Detect which cell encompasses the target text, then output its (X, Y) center coordinate. 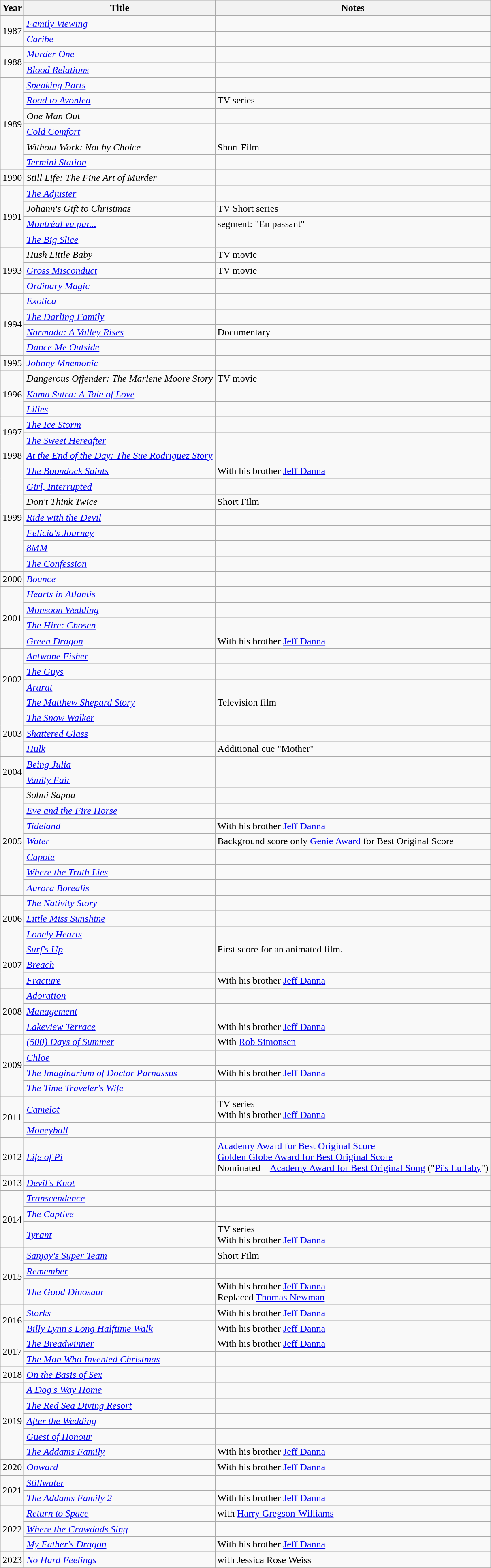
with Harry Gregson-Williams (353, 1514)
Termini Station (120, 162)
Green Dragon (120, 641)
On the Basis of Sex (120, 1375)
segment: "En passant" (353, 224)
2009 (12, 1065)
The Red Sea Diving Resort (120, 1405)
2007 (12, 965)
2021 (12, 1491)
Documentary (353, 332)
Gross Misconduct (120, 270)
2004 (12, 772)
Dance Me Outside (120, 347)
The Imaginarium of Doctor Parnassus (120, 1073)
8MM (120, 548)
Surf's Up (120, 950)
At the End of the Day: The Sue Rodriguez Story (120, 456)
Shattered Glass (120, 734)
With Rob Simonsen (353, 1042)
2022 (12, 1529)
Bounce (120, 579)
Ordinary Magic (120, 286)
Hearts in Atlantis (120, 594)
Guest of Honour (120, 1436)
Girl, Interrupted (120, 487)
1990 (12, 178)
The Adjuster (120, 193)
Lonely Hearts (120, 934)
Fracture (120, 980)
The Addams Family 2 (120, 1498)
Johnny Mnemonic (120, 363)
2018 (12, 1375)
Onward (120, 1467)
Monsoon Wedding (120, 610)
Tyrant (120, 1235)
Where the Truth Lies (120, 872)
The Big Slice (120, 240)
Sanjay's Super Team (120, 1256)
The Darling Family (120, 317)
Life of Pi (120, 1156)
Ride with the Devil (120, 517)
No Hard Feelings (120, 1560)
The Boondock Saints (120, 471)
Montréal vu par... (120, 224)
Vanity Fair (120, 780)
2020 (12, 1467)
The Snow Walker (120, 718)
1993 (12, 270)
Don't Think Twice (120, 502)
Background score only Genie Award for Best Original Score (353, 841)
(500) Days of Summer (120, 1042)
Devil's Knot (120, 1183)
Exotica (120, 301)
First score for an animated film. (353, 950)
1988 (12, 62)
Eve and the Fire Horse (120, 811)
The Captive (120, 1214)
Ararat (120, 687)
2014 (12, 1219)
Being Julia (120, 764)
2017 (12, 1351)
1999 (12, 517)
The Hire: Chosen (120, 625)
Caribe (120, 39)
1994 (12, 324)
Speaking Parts (120, 85)
Narmada: A Valley Rises (120, 332)
The Ice Storm (120, 425)
2015 (12, 1276)
Blood Relations (120, 70)
The Matthew Shepard Story (120, 703)
2023 (12, 1560)
2006 (12, 918)
with Jessica Rose Weiss (353, 1560)
2008 (12, 1011)
The Confession (120, 564)
After the Wedding (120, 1421)
Return to Space (120, 1514)
The Guys (120, 671)
Camelot (120, 1109)
Chloe (120, 1057)
Capote (120, 857)
Storks (120, 1313)
Tideland (120, 826)
Transcendence (120, 1198)
One Man Out (120, 116)
Road to Avonlea (120, 101)
Johann's Gift to Christmas (120, 209)
TV series (353, 101)
Remember (120, 1271)
TV seriesWith his brother Jeff Danna (353, 1235)
The Man Who Invented Christmas (120, 1359)
Management (120, 1011)
TV Short series (353, 209)
Still Life: The Fine Art of Murder (120, 178)
2001 (12, 618)
2016 (12, 1321)
Additional cue "Mother" (353, 749)
A Dog's Way Home (120, 1390)
Academy Award for Best Original Score Golden Globe Award for Best Original Score Nominated – Academy Award for Best Original Song ("Pi's Lullaby") (353, 1156)
The Sweet Hereafter (120, 440)
The Nativity Story (120, 903)
Title (120, 8)
Moneyball (120, 1130)
The Addams Family (120, 1452)
Sohni Sapna (120, 795)
Breach (120, 965)
Television film (353, 703)
Aurora Borealis (120, 888)
Water (120, 841)
Stillwater (120, 1483)
TV series With his brother Jeff Danna (353, 1109)
Year (12, 8)
2013 (12, 1183)
1989 (12, 124)
Hush Little Baby (120, 255)
2005 (12, 841)
1996 (12, 394)
Lakeview Terrace (120, 1027)
2011 (12, 1117)
2002 (12, 679)
Dangerous Offender: The Marlene Moore Story (120, 378)
2012 (12, 1156)
Little Miss Sunshine (120, 918)
1998 (12, 456)
The Breadwinner (120, 1344)
1995 (12, 363)
The Good Dinosaur (120, 1292)
Kama Sutra: A Tale of Love (120, 394)
Where the Crawdads Sing (120, 1529)
Antwone Fisher (120, 656)
1997 (12, 432)
Adoration (120, 996)
Murder One (120, 54)
With his brother Jeff DannaReplaced Thomas Newman (353, 1292)
Billy Lynn's Long Halftime Walk (120, 1328)
Notes (353, 8)
My Father's Dragon (120, 1544)
Felicia's Journey (120, 533)
2000 (12, 579)
Without Work: Not by Choice (120, 147)
Hulk (120, 749)
Cold Comfort (120, 131)
Family Viewing (120, 24)
The Time Traveler's Wife (120, 1088)
2019 (12, 1421)
Lilies (120, 409)
1987 (12, 31)
1991 (12, 217)
2003 (12, 734)
